Find where the given text appears and provide that cell's center as [x, y] coordinate. 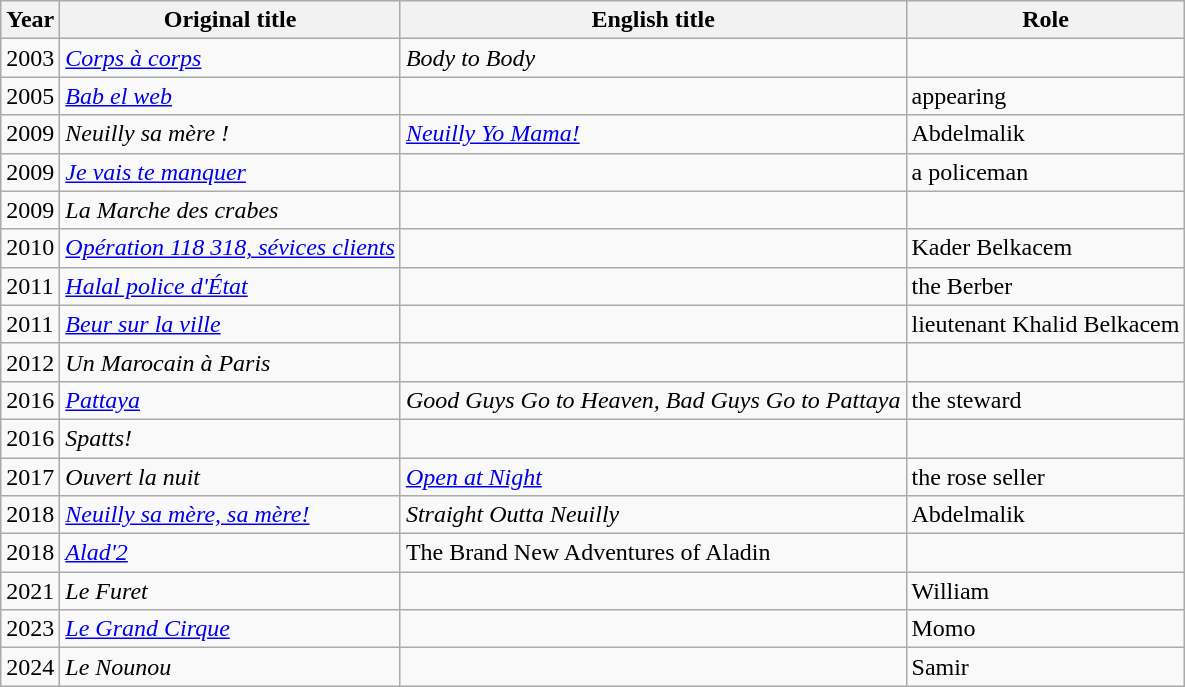
William [1046, 591]
Open at Night [653, 477]
Straight Outta Neuilly [653, 515]
Body to Body [653, 58]
Spatts! [230, 438]
Halal police d'État [230, 286]
the Berber [1046, 286]
Pattaya [230, 400]
Le Grand Cirque [230, 629]
Ouvert la nuit [230, 477]
2021 [30, 591]
The Brand New Adventures of Aladin [653, 553]
Neuilly sa mère, sa mère! [230, 515]
2012 [30, 362]
2023 [30, 629]
Momo [1046, 629]
English title [653, 20]
appearing [1046, 96]
lieutenant Khalid Belkacem [1046, 324]
Corps à corps [230, 58]
Le Furet [230, 591]
Le Nounou [230, 667]
Neuilly sa mère ! [230, 134]
2010 [30, 248]
Kader Belkacem [1046, 248]
2024 [30, 667]
2005 [30, 96]
Role [1046, 20]
the rose seller [1046, 477]
Je vais te manquer [230, 172]
Samir [1046, 667]
Bab el web [230, 96]
the steward [1046, 400]
Opération 118 318, sévices clients [230, 248]
Un Marocain à Paris [230, 362]
Original title [230, 20]
Good Guys Go to Heaven, Bad Guys Go to Pattaya [653, 400]
La Marche des crabes [230, 210]
2003 [30, 58]
2017 [30, 477]
Neuilly Yo Mama! [653, 134]
a policeman [1046, 172]
Year [30, 20]
Beur sur la ville [230, 324]
Alad'2 [230, 553]
